Determine the [x, y] coordinate at the center of the cell enclosing the given text.  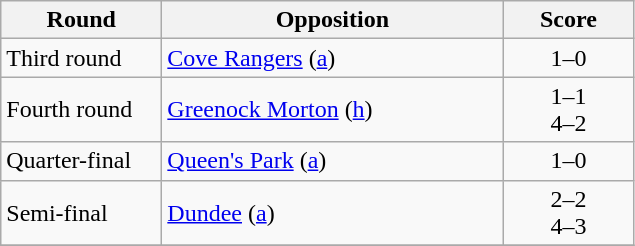
1–1 4–2 [568, 110]
Fourth round [82, 110]
2–2 4–3 [568, 212]
Dundee (a) [332, 212]
Cove Rangers (a) [332, 58]
Queen's Park (a) [332, 161]
Semi-final [82, 212]
Third round [82, 58]
Greenock Morton (h) [332, 110]
Score [568, 20]
Quarter-final [82, 161]
Opposition [332, 20]
Round [82, 20]
